Provide the (X, Y) coordinate of the cell's center where the given text is located.  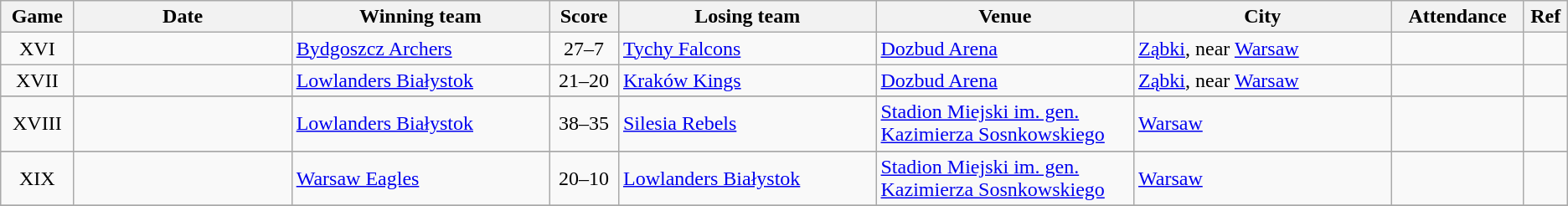
Score (585, 17)
Bydgoszcz Archers (420, 49)
XVII (37, 80)
Tychy Falcons (747, 49)
38–35 (585, 124)
27–7 (585, 49)
Venue (1005, 17)
City (1263, 17)
Warsaw Eagles (420, 178)
Date (183, 17)
Winning team (420, 17)
Kraków Kings (747, 80)
Silesia Rebels (747, 124)
XVI (37, 49)
Losing team (747, 17)
Ref (1545, 17)
XIX (37, 178)
20–10 (585, 178)
Game (37, 17)
Attendance (1457, 17)
XVIII (37, 124)
21–20 (585, 80)
